Detect which cell encompasses the target text, then output its [x, y] center coordinate. 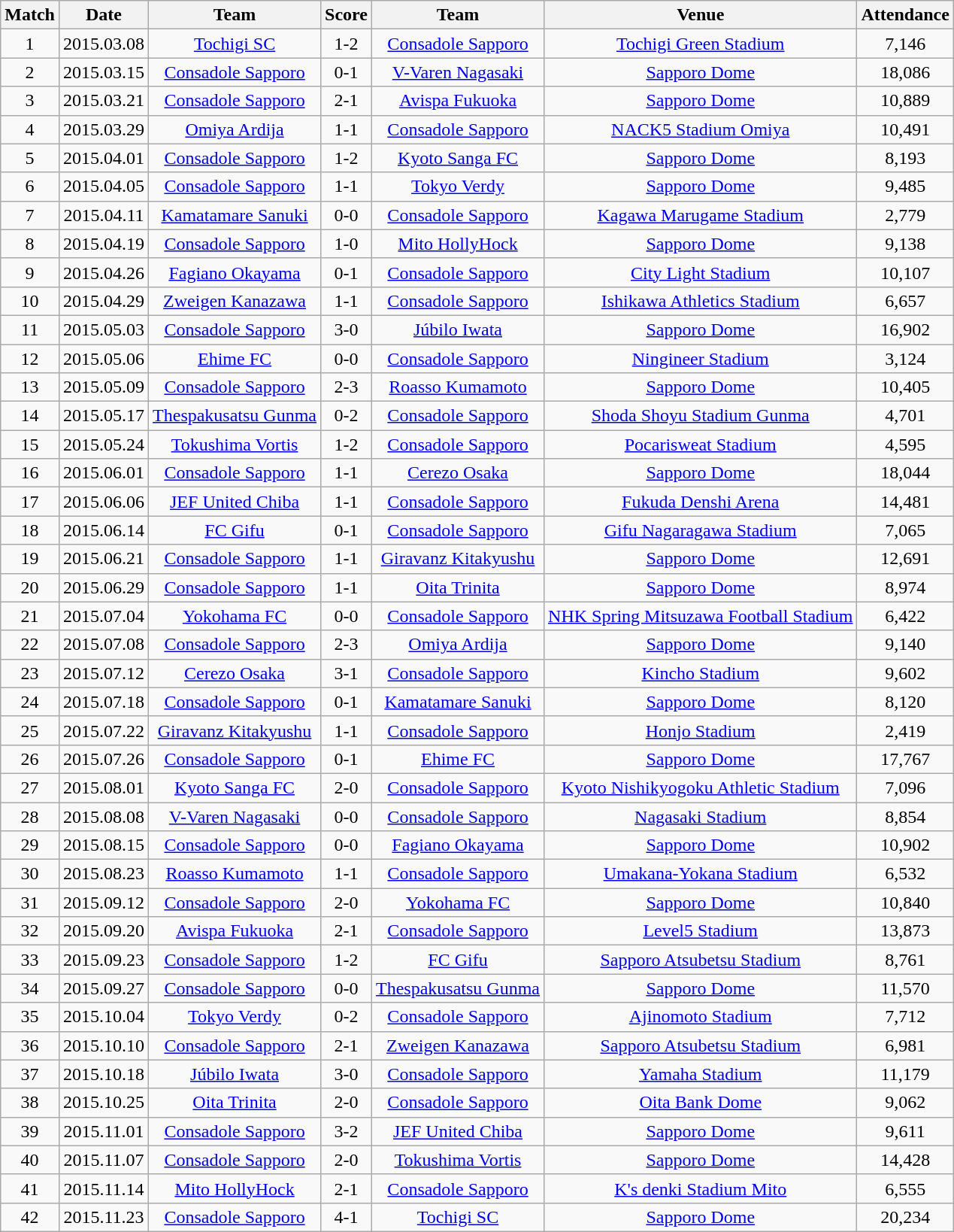
26 [30, 759]
39 [30, 1131]
4,595 [905, 445]
Yamaha Stadium [701, 1074]
6,555 [905, 1188]
11,570 [905, 988]
Kyoto Nishikyogoku Athletic Stadium [701, 787]
Venue [701, 15]
Match [30, 15]
K's denki Stadium Mito [701, 1188]
Fukuda Denshi Arena [701, 502]
2015.06.06 [104, 502]
28 [30, 816]
2015.08.15 [104, 845]
7,712 [905, 1017]
4,701 [905, 416]
8,193 [905, 158]
3,124 [905, 359]
17,767 [905, 759]
27 [30, 787]
19 [30, 559]
2015.05.24 [104, 445]
6,532 [905, 874]
2015.03.08 [104, 44]
9,485 [905, 187]
10,405 [905, 387]
14,481 [905, 502]
6,981 [905, 1045]
25 [30, 730]
12 [30, 359]
Honjo Stadium [701, 730]
Ishikawa Athletics Stadium [701, 301]
38 [30, 1103]
21 [30, 616]
14,428 [905, 1160]
40 [30, 1160]
2015.04.05 [104, 187]
20 [30, 587]
8,854 [905, 816]
Kincho Stadium [701, 673]
2015.07.18 [104, 702]
9,138 [905, 244]
3-2 [347, 1131]
11,179 [905, 1074]
2015.06.14 [104, 530]
4-1 [347, 1217]
2015.04.26 [104, 272]
9,062 [905, 1103]
Tochigi Green Stadium [701, 44]
14 [30, 416]
2015.04.19 [104, 244]
2015.04.11 [104, 215]
2015.05.09 [104, 387]
8 [30, 244]
35 [30, 1017]
6,657 [905, 301]
3 [30, 101]
1-0 [347, 244]
41 [30, 1188]
6 [30, 187]
Pocarisweat Stadium [701, 445]
2015.04.29 [104, 301]
City Light Stadium [701, 272]
2,419 [905, 730]
Shoda Shoyu Stadium Gunma [701, 416]
2015.09.27 [104, 988]
2015.11.01 [104, 1131]
8,120 [905, 702]
2015.09.12 [104, 903]
2015.09.23 [104, 960]
2 [30, 72]
7,065 [905, 530]
9,611 [905, 1131]
Oita Bank Dome [701, 1103]
10,491 [905, 129]
6,422 [905, 616]
2015.10.18 [104, 1074]
Attendance [905, 15]
10 [30, 301]
5 [30, 158]
22 [30, 645]
2015.07.04 [104, 616]
18,086 [905, 72]
10,889 [905, 101]
4 [30, 129]
2015.07.22 [104, 730]
15 [30, 445]
2015.06.29 [104, 587]
2015.11.14 [104, 1188]
1 [30, 44]
2015.10.25 [104, 1103]
10,902 [905, 845]
8,974 [905, 587]
2015.05.17 [104, 416]
Umakana-Yokana Stadium [701, 874]
2015.06.21 [104, 559]
2015.06.01 [104, 473]
NACK5 Stadium Omiya [701, 129]
7,146 [905, 44]
NHK Spring Mitsuzawa Football Stadium [701, 616]
20,234 [905, 1217]
Level5 Stadium [701, 931]
24 [30, 702]
10,840 [905, 903]
2,779 [905, 215]
10,107 [905, 272]
2015.09.20 [104, 931]
33 [30, 960]
2015.08.08 [104, 816]
16 [30, 473]
12,691 [905, 559]
30 [30, 874]
17 [30, 502]
2015.05.03 [104, 329]
42 [30, 1217]
2015.07.12 [104, 673]
2015.08.23 [104, 874]
Kagawa Marugame Stadium [701, 215]
7 [30, 215]
13 [30, 387]
2015.03.29 [104, 129]
2015.11.07 [104, 1160]
8,761 [905, 960]
2015.10.04 [104, 1017]
37 [30, 1074]
Ajinomoto Stadium [701, 1017]
23 [30, 673]
Date [104, 15]
2015.11.23 [104, 1217]
31 [30, 903]
16,902 [905, 329]
32 [30, 931]
2015.05.06 [104, 359]
2015.04.01 [104, 158]
18,044 [905, 473]
2015.03.15 [104, 72]
3-1 [347, 673]
34 [30, 988]
2015.07.08 [104, 645]
2015.03.21 [104, 101]
Gifu Nagaragawa Stadium [701, 530]
Nagasaki Stadium [701, 816]
13,873 [905, 931]
2015.07.26 [104, 759]
2015.08.01 [104, 787]
18 [30, 530]
9 [30, 272]
9,602 [905, 673]
Score [347, 15]
2015.10.10 [104, 1045]
29 [30, 845]
36 [30, 1045]
7,096 [905, 787]
Ningineer Stadium [701, 359]
9,140 [905, 645]
11 [30, 329]
